Pinpoint the cell where the given text exists, returning its [x, y] midpoint coordinate. 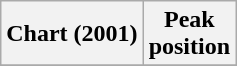
Chart (2001) [72, 34]
Peak position [189, 34]
